Capture the cell that displays the provided text and extract its (X, Y) central coordinate. 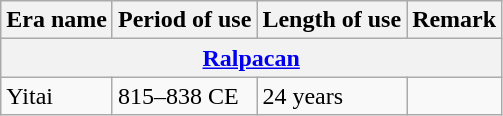
Length of use (332, 20)
Era name (57, 20)
Ralpacan (252, 58)
24 years (332, 96)
Yitai (57, 96)
Remark (454, 20)
815–838 CE (184, 96)
Period of use (184, 20)
